For the text-containing cell, return its midpoint in (x, y) coordinate format. 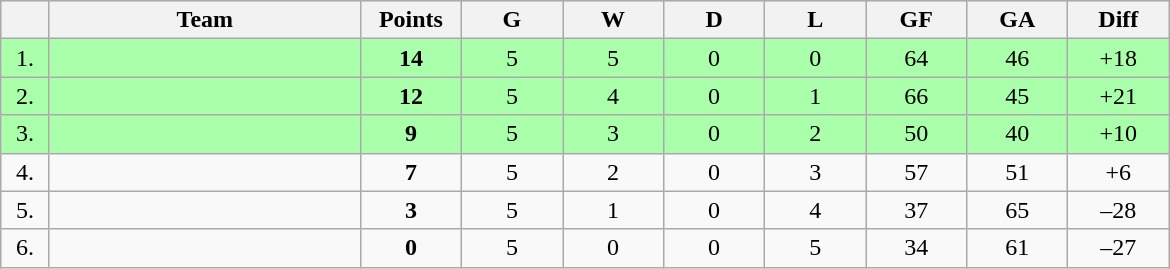
W (612, 20)
–28 (1118, 210)
7 (410, 172)
Team (204, 20)
+6 (1118, 172)
46 (1018, 58)
+10 (1118, 134)
66 (916, 96)
50 (916, 134)
–27 (1118, 248)
L (816, 20)
9 (410, 134)
GF (916, 20)
6. (26, 248)
GA (1018, 20)
1. (26, 58)
14 (410, 58)
G (512, 20)
45 (1018, 96)
12 (410, 96)
34 (916, 248)
2. (26, 96)
51 (1018, 172)
40 (1018, 134)
+21 (1118, 96)
Points (410, 20)
65 (1018, 210)
64 (916, 58)
57 (916, 172)
37 (916, 210)
5. (26, 210)
4. (26, 172)
61 (1018, 248)
D (714, 20)
Diff (1118, 20)
3. (26, 134)
+18 (1118, 58)
